Scan for the cell matching the given text and deliver its (x, y) coordinate at center. 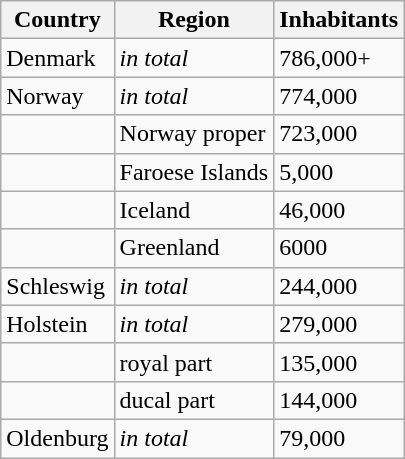
Iceland (194, 210)
244,000 (339, 286)
79,000 (339, 438)
135,000 (339, 362)
6000 (339, 248)
ducal part (194, 400)
5,000 (339, 172)
786,000+ (339, 58)
Norway (58, 96)
Holstein (58, 324)
Inhabitants (339, 20)
279,000 (339, 324)
Region (194, 20)
Oldenburg (58, 438)
46,000 (339, 210)
Norway proper (194, 134)
royal part (194, 362)
144,000 (339, 400)
Country (58, 20)
Greenland (194, 248)
Schleswig (58, 286)
Faroese Islands (194, 172)
774,000 (339, 96)
723,000 (339, 134)
Denmark (58, 58)
